Search for the cell housing the specified text and yield its [x, y] center coordinate. 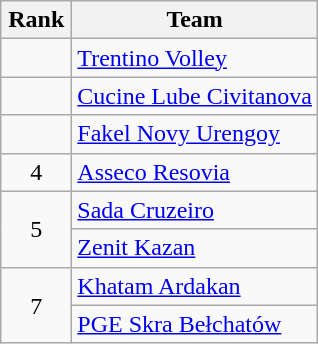
5 [36, 229]
7 [36, 305]
Khatam Ardakan [195, 286]
PGE Skra Bełchatów [195, 324]
Sada Cruzeiro [195, 210]
4 [36, 172]
Team [195, 20]
Zenit Kazan [195, 248]
Cucine Lube Civitanova [195, 96]
Rank [36, 20]
Trentino Volley [195, 58]
Asseco Resovia [195, 172]
Fakel Novy Urengoy [195, 134]
